Capture the cell that displays the provided text and extract its (x, y) central coordinate. 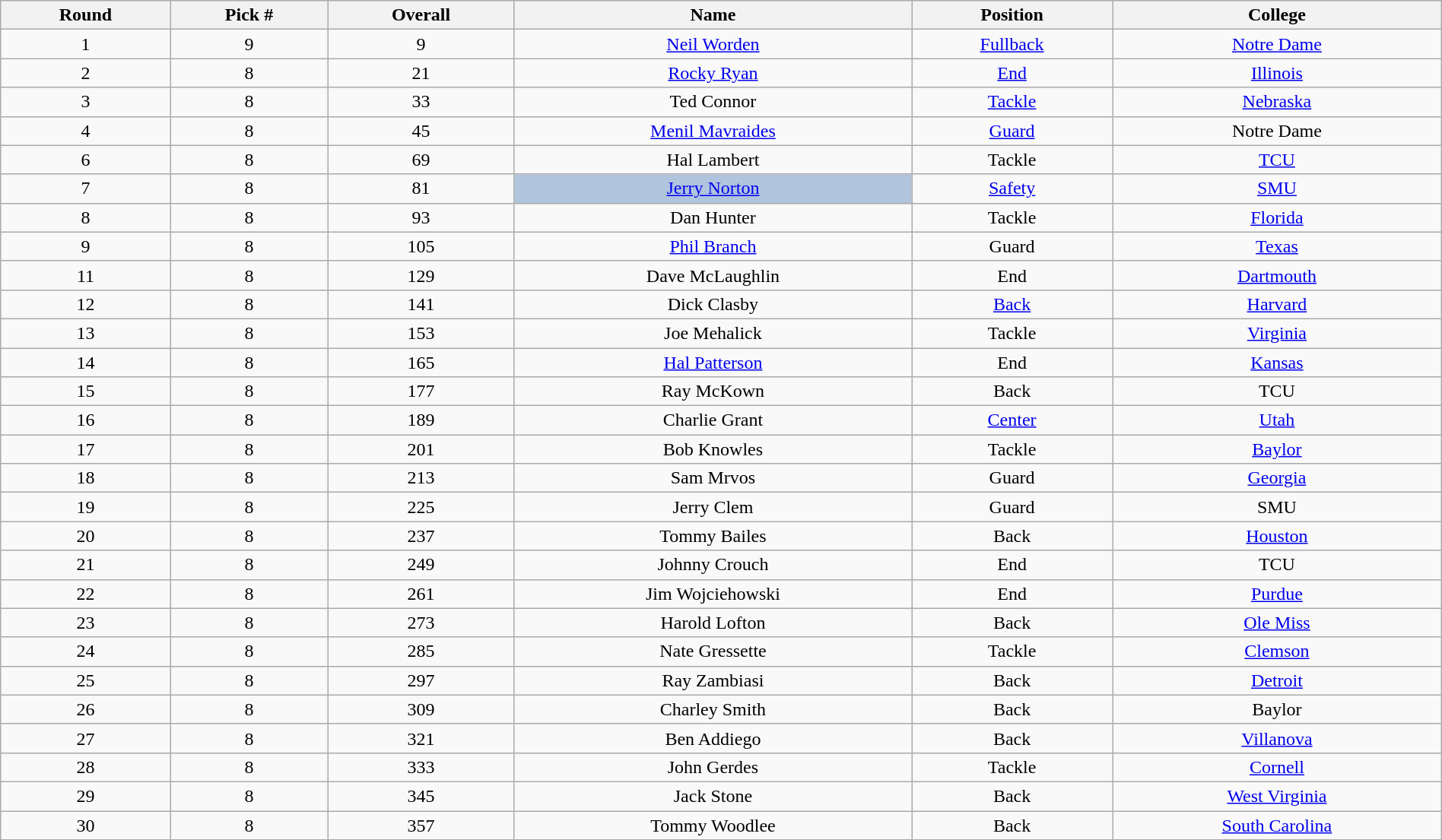
Menil Mavraides (713, 131)
105 (421, 246)
Virginia (1278, 333)
Charley Smith (713, 709)
225 (421, 507)
29 (85, 796)
27 (85, 738)
Houston (1278, 536)
Fullback (1012, 44)
Hal Lambert (713, 160)
81 (421, 189)
Jack Stone (713, 796)
18 (85, 478)
Overall (421, 15)
Ben Addiego (713, 738)
Position (1012, 15)
Illinois (1278, 73)
28 (85, 767)
Neil Worden (713, 44)
Phil Branch (713, 246)
Center (1012, 420)
Joe Mehalick (713, 333)
141 (421, 304)
16 (85, 420)
33 (421, 102)
25 (85, 680)
20 (85, 536)
165 (421, 363)
Name (713, 15)
Dick Clasby (713, 304)
Kansas (1278, 363)
1 (85, 44)
14 (85, 363)
Sam Mrvos (713, 478)
Jerry Norton (713, 189)
Dave McLaughlin (713, 275)
321 (421, 738)
Clemson (1278, 651)
Charlie Grant (713, 420)
45 (421, 131)
Tommy Woodlee (713, 825)
30 (85, 825)
South Carolina (1278, 825)
153 (421, 333)
213 (421, 478)
24 (85, 651)
Ole Miss (1278, 623)
Dan Hunter (713, 217)
College (1278, 15)
Ted Connor (713, 102)
201 (421, 449)
129 (421, 275)
357 (421, 825)
Villanova (1278, 738)
Johnny Crouch (713, 565)
11 (85, 275)
Florida (1278, 217)
Pick # (249, 15)
7 (85, 189)
2 (85, 73)
Texas (1278, 246)
237 (421, 536)
Ray McKown (713, 391)
Nate Gressette (713, 651)
345 (421, 796)
12 (85, 304)
273 (421, 623)
333 (421, 767)
Bob Knowles (713, 449)
6 (85, 160)
23 (85, 623)
69 (421, 160)
309 (421, 709)
Cornell (1278, 767)
Ray Zambiasi (713, 680)
26 (85, 709)
Harold Lofton (713, 623)
4 (85, 131)
3 (85, 102)
Hal Patterson (713, 363)
177 (421, 391)
John Gerdes (713, 767)
Detroit (1278, 680)
Jim Wojciehowski (713, 594)
297 (421, 680)
Jerry Clem (713, 507)
West Virginia (1278, 796)
15 (85, 391)
Purdue (1278, 594)
19 (85, 507)
Nebraska (1278, 102)
Georgia (1278, 478)
Safety (1012, 189)
22 (85, 594)
Rocky Ryan (713, 73)
261 (421, 594)
285 (421, 651)
Round (85, 15)
189 (421, 420)
Dartmouth (1278, 275)
Utah (1278, 420)
Tommy Bailes (713, 536)
93 (421, 217)
17 (85, 449)
13 (85, 333)
Harvard (1278, 304)
249 (421, 565)
